Find where the given text appears and provide that cell's center as (x, y) coordinate. 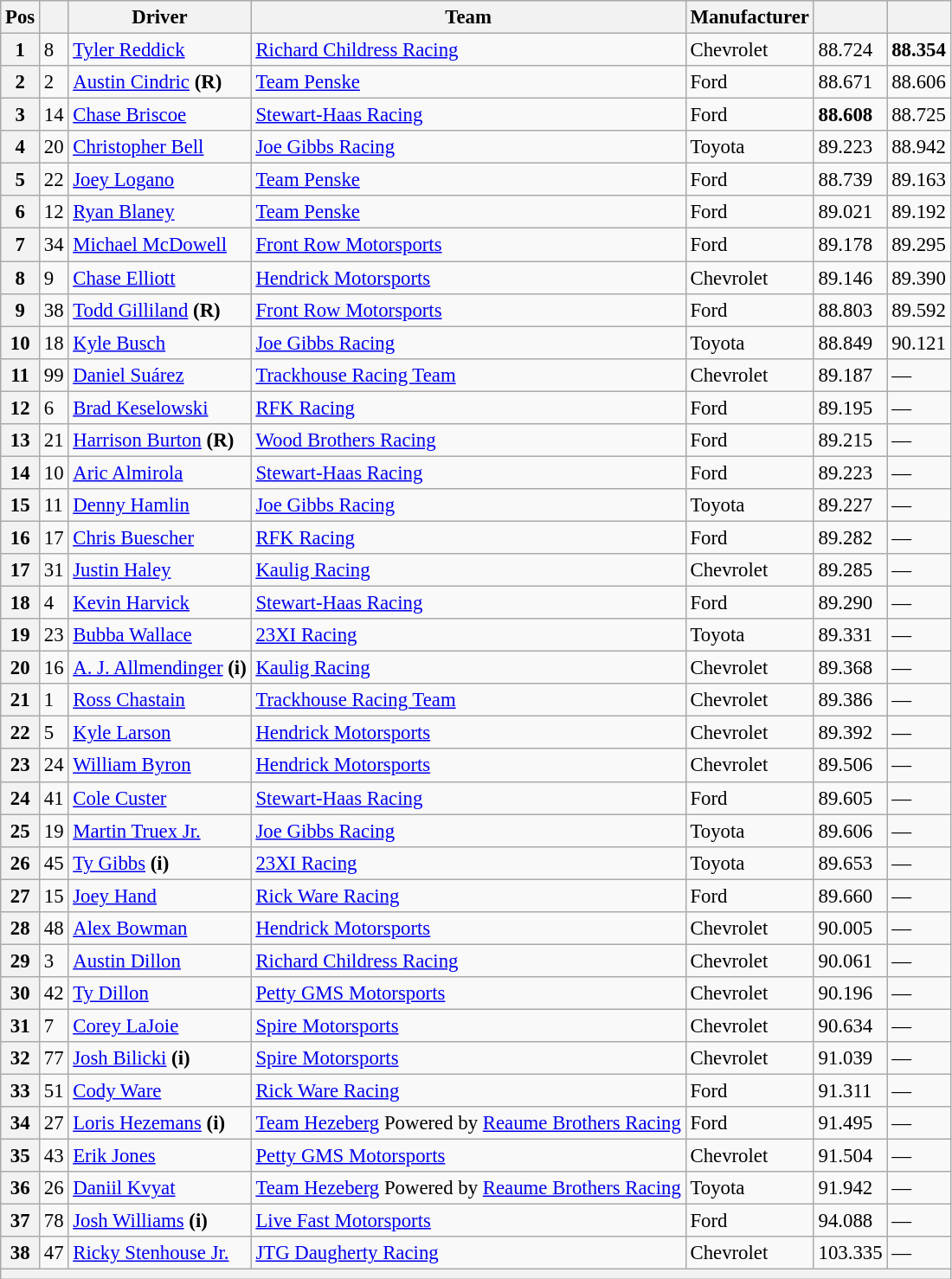
89.660 (850, 896)
77 (54, 1058)
89.290 (850, 603)
89.187 (850, 375)
Alex Bowman (159, 929)
91.495 (850, 1123)
Corey LaJoie (159, 1025)
Cody Ware (159, 1091)
47 (54, 1254)
Harrison Burton (R) (159, 440)
89.163 (919, 180)
89.605 (850, 798)
Driver (159, 17)
Joey Logano (159, 180)
35 (21, 1156)
48 (54, 929)
Todd Gilliland (R) (159, 310)
30 (21, 993)
89.386 (850, 700)
89.178 (850, 245)
89.192 (919, 212)
88.606 (919, 82)
Justin Haley (159, 570)
13 (21, 440)
Daniel Suárez (159, 375)
88.725 (919, 115)
89.506 (850, 766)
90.634 (850, 1025)
Chris Buescher (159, 537)
89.285 (850, 570)
Brad Keselowski (159, 408)
89.368 (850, 668)
89.653 (850, 863)
William Byron (159, 766)
JTG Daugherty Racing (468, 1254)
89.390 (919, 278)
91.311 (850, 1091)
Austin Cindric (R) (159, 82)
25 (21, 831)
A. J. Allmendinger (i) (159, 668)
33 (21, 1091)
94.088 (850, 1221)
Daniil Kvyat (159, 1188)
41 (54, 798)
Manufacturer (749, 17)
45 (54, 863)
37 (21, 1221)
89.195 (850, 408)
89.282 (850, 537)
Ryan Blaney (159, 212)
Joey Hand (159, 896)
88.671 (850, 82)
88.803 (850, 310)
Cole Custer (159, 798)
91.504 (850, 1156)
88.849 (850, 343)
28 (21, 929)
89.392 (850, 733)
89.331 (850, 635)
51 (54, 1091)
90.061 (850, 961)
43 (54, 1156)
89.227 (850, 505)
Denny Hamlin (159, 505)
Kyle Larson (159, 733)
Kyle Busch (159, 343)
90.121 (919, 343)
Chase Elliott (159, 278)
88.608 (850, 115)
Wood Brothers Racing (468, 440)
91.039 (850, 1058)
Pos (21, 17)
Christopher Bell (159, 147)
Live Fast Motorsports (468, 1221)
78 (54, 1221)
Bubba Wallace (159, 635)
29 (21, 961)
Josh Bilicki (i) (159, 1058)
36 (21, 1188)
90.005 (850, 929)
Ross Chastain (159, 700)
88.724 (850, 50)
Chase Briscoe (159, 115)
89.215 (850, 440)
91.942 (850, 1188)
89.592 (919, 310)
42 (54, 993)
89.606 (850, 831)
Erik Jones (159, 1156)
89.021 (850, 212)
88.354 (919, 50)
90.196 (850, 993)
Michael McDowell (159, 245)
88.739 (850, 180)
103.335 (850, 1254)
32 (21, 1058)
Ty Dillon (159, 993)
Austin Dillon (159, 961)
99 (54, 375)
89.146 (850, 278)
Ty Gibbs (i) (159, 863)
89.295 (919, 245)
Josh Williams (i) (159, 1221)
Team (468, 17)
Kevin Harvick (159, 603)
Tyler Reddick (159, 50)
Aric Almirola (159, 472)
Martin Truex Jr. (159, 831)
Loris Hezemans (i) (159, 1123)
Ricky Stenhouse Jr. (159, 1254)
88.942 (919, 147)
